Output the [x, y] coordinate of the center of the cell containing the given text.  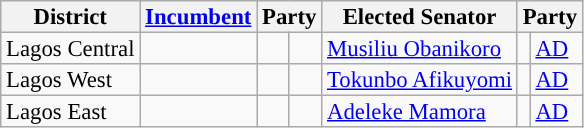
Lagos West [70, 80]
Elected Senator [420, 17]
Adeleke Mamora [420, 112]
District [70, 17]
Tokunbo Afikuyomi [420, 80]
Lagos Central [70, 49]
Lagos East [70, 112]
Incumbent [198, 17]
Musiliu Obanikoro [420, 49]
